Extract the [x, y] coordinate from the center of the cell holding the provided text.  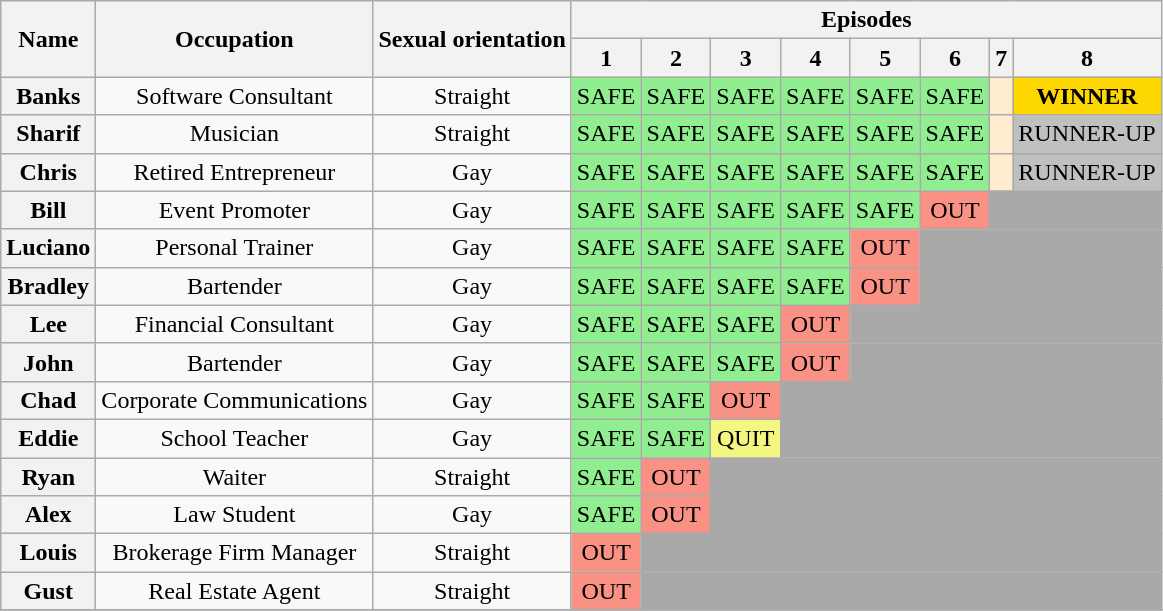
6 [955, 58]
7 [1002, 58]
John [48, 362]
Louis [48, 553]
4 [816, 58]
Event Promoter [234, 210]
Alex [48, 515]
5 [885, 58]
Waiter [234, 477]
Corporate Communications [234, 400]
Law Student [234, 515]
2 [676, 58]
Chad [48, 400]
Bill [48, 210]
3 [746, 58]
Retired Entrepreneur [234, 172]
Brokerage Firm Manager [234, 553]
Financial Consultant [234, 324]
Ryan [48, 477]
Name [48, 39]
Real Estate Agent [234, 591]
Luciano [48, 248]
Sharif [48, 134]
Occupation [234, 39]
WINNER [1087, 96]
QUIT [746, 438]
Lee [48, 324]
School Teacher [234, 438]
Personal Trainer [234, 248]
Eddie [48, 438]
Gust [48, 591]
1 [606, 58]
Sexual orientation [472, 39]
8 [1087, 58]
Chris [48, 172]
Bradley [48, 286]
Musician [234, 134]
Software Consultant [234, 96]
Episodes [866, 20]
Banks [48, 96]
